Determine the (x, y) coordinate at the center of the cell enclosing the given text.  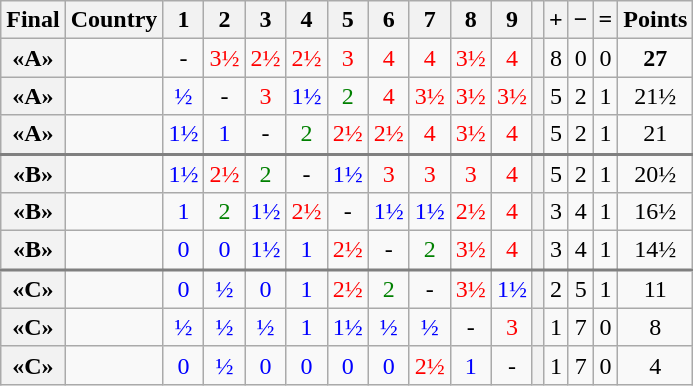
16½ (656, 212)
Final (33, 20)
Points (656, 20)
14½ (656, 250)
9 (512, 20)
6 (388, 20)
− (580, 20)
= (606, 20)
11 (656, 288)
21 (656, 134)
21½ (656, 96)
27 (656, 58)
Country (114, 20)
+ (556, 20)
20½ (656, 174)
